For the text-containing cell, return its midpoint in (x, y) coordinate format. 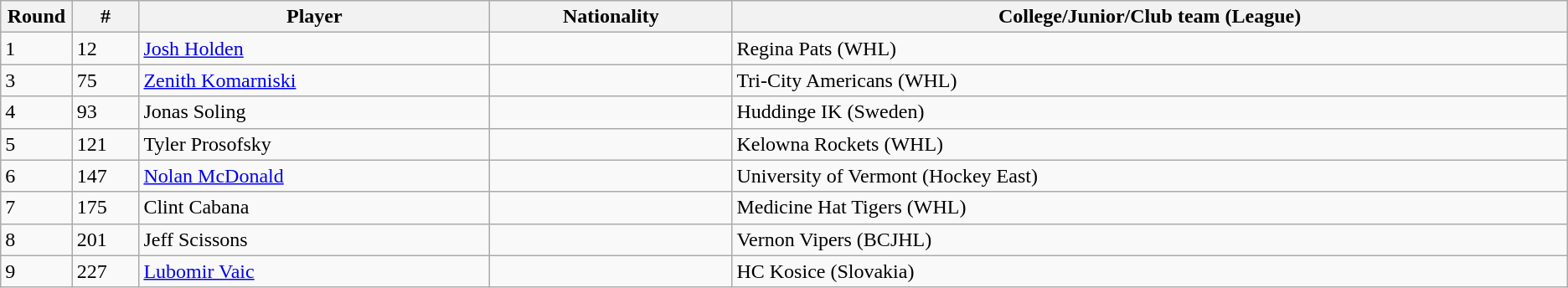
175 (106, 208)
Lubomir Vaic (315, 271)
# (106, 17)
Kelowna Rockets (WHL) (1149, 144)
Zenith Komarniski (315, 80)
University of Vermont (Hockey East) (1149, 176)
227 (106, 271)
College/Junior/Club team (League) (1149, 17)
Josh Holden (315, 49)
12 (106, 49)
Clint Cabana (315, 208)
Jonas Soling (315, 112)
8 (37, 239)
1 (37, 49)
Nolan McDonald (315, 176)
Medicine Hat Tigers (WHL) (1149, 208)
4 (37, 112)
Player (315, 17)
9 (37, 271)
3 (37, 80)
5 (37, 144)
Vernon Vipers (BCJHL) (1149, 239)
Tri-City Americans (WHL) (1149, 80)
75 (106, 80)
147 (106, 176)
6 (37, 176)
121 (106, 144)
Regina Pats (WHL) (1149, 49)
7 (37, 208)
Tyler Prosofsky (315, 144)
Jeff Scissons (315, 239)
201 (106, 239)
93 (106, 112)
Round (37, 17)
Huddinge IK (Sweden) (1149, 112)
Nationality (611, 17)
HC Kosice (Slovakia) (1149, 271)
